Determine the [X, Y] coordinate at the center of the cell enclosing the given text.  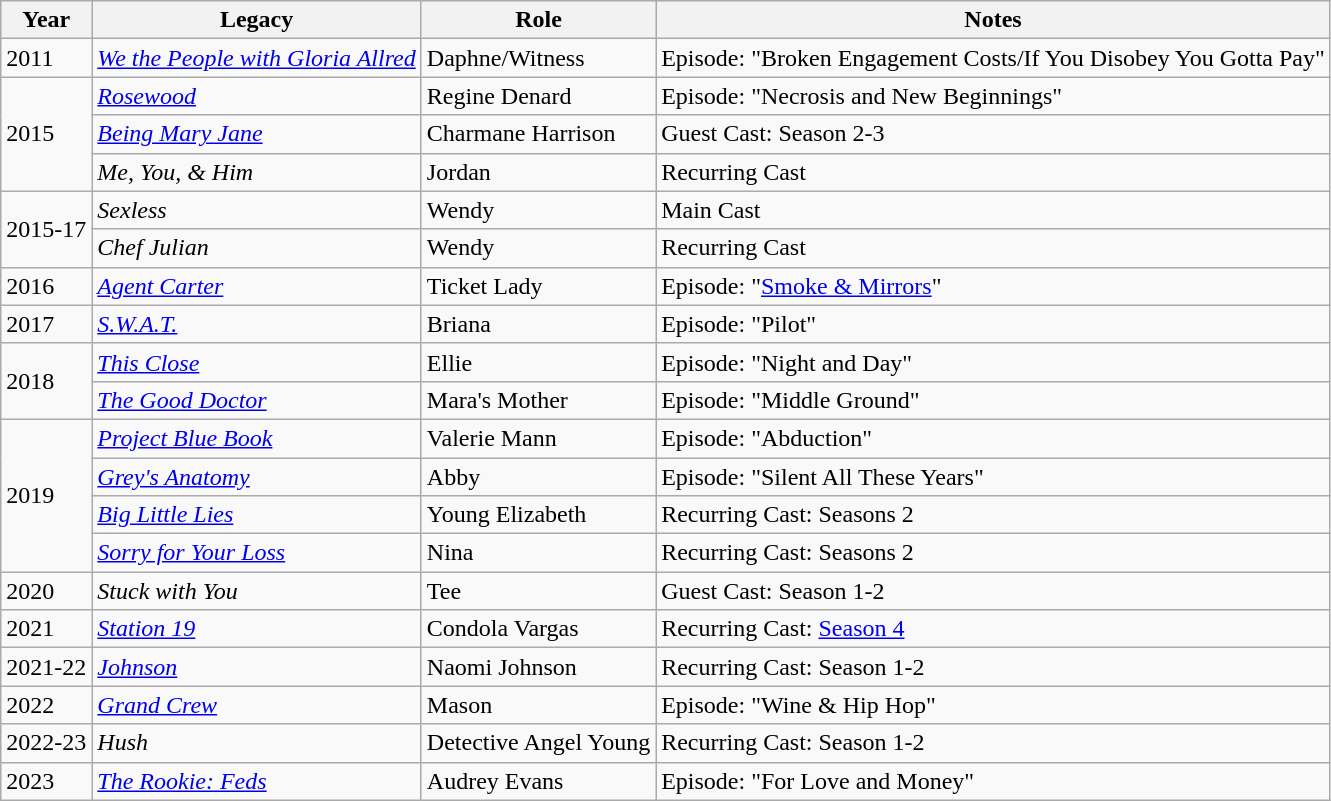
Charmane Harrison [538, 134]
Grand Crew [256, 705]
2017 [46, 324]
Big Little Lies [256, 515]
Mason [538, 705]
We the People with Gloria Allred [256, 58]
2011 [46, 58]
Rosewood [256, 96]
Me, You, & Him [256, 172]
Legacy [256, 20]
Ellie [538, 362]
Abby [538, 477]
Naomi Johnson [538, 667]
Guest Cast: Season 2-3 [994, 134]
Regine Denard [538, 96]
Episode: "Night and Day" [994, 362]
Ticket Lady [538, 286]
Chef Julian [256, 248]
Mara's Mother [538, 400]
Young Elizabeth [538, 515]
Role [538, 20]
Guest Cast: Season 1-2 [994, 591]
Episode: "Smoke & Mirrors" [994, 286]
Nina [538, 553]
Detective Angel Young [538, 743]
Hush [256, 743]
Episode: "Wine & Hip Hop" [994, 705]
2018 [46, 381]
Episode: "Necrosis and New Beginnings" [994, 96]
Jordan [538, 172]
Agent Carter [256, 286]
Main Cast [994, 210]
Episode: "For Love and Money" [994, 781]
Valerie Mann [538, 438]
Stuck with You [256, 591]
2015-17 [46, 229]
2021 [46, 629]
2022 [46, 705]
2016 [46, 286]
Station 19 [256, 629]
Recurring Cast: Season 4 [994, 629]
2015 [46, 134]
This Close [256, 362]
Being Mary Jane [256, 134]
Project Blue Book [256, 438]
2022-23 [46, 743]
The Good Doctor [256, 400]
2019 [46, 495]
Briana [538, 324]
Episode: "Abduction" [994, 438]
S.W.A.T. [256, 324]
2021-22 [46, 667]
Sexless [256, 210]
Daphne/Witness [538, 58]
Audrey Evans [538, 781]
The Rookie: Feds [256, 781]
Sorry for Your Loss [256, 553]
Tee [538, 591]
2023 [46, 781]
Condola Vargas [538, 629]
Episode: "Middle Ground" [994, 400]
Johnson [256, 667]
2020 [46, 591]
Year [46, 20]
Episode: "Silent All These Years" [994, 477]
Notes [994, 20]
Grey's Anatomy [256, 477]
Episode: "Broken Engagement Costs/If You Disobey You Gotta Pay" [994, 58]
Episode: "Pilot" [994, 324]
